For the text-containing cell, return its midpoint in [x, y] coordinate format. 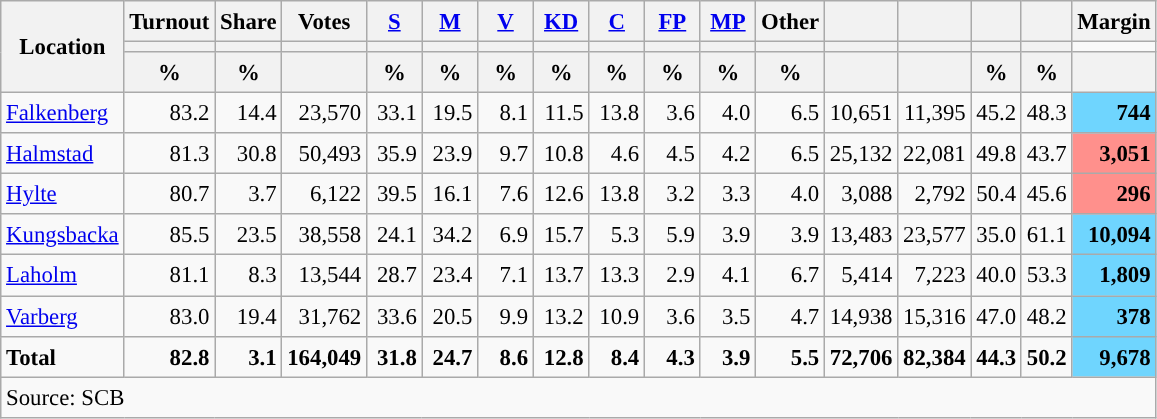
15.7 [561, 234]
V [506, 22]
13.7 [561, 276]
23.5 [248, 234]
2.9 [673, 276]
Turnout [170, 22]
4.7 [790, 316]
6.7 [790, 276]
164,049 [324, 356]
1,809 [1114, 276]
45.6 [1046, 194]
Share [248, 22]
S [395, 22]
3.7 [248, 194]
378 [1114, 316]
Location [62, 47]
Halmstad [62, 154]
8.4 [617, 356]
24.7 [450, 356]
19.4 [248, 316]
9.9 [506, 316]
13.2 [561, 316]
Votes [324, 22]
8.1 [506, 114]
25,132 [862, 154]
31,762 [324, 316]
15,316 [934, 316]
Varberg [62, 316]
43.7 [1046, 154]
296 [1114, 194]
50.2 [1046, 356]
KD [561, 22]
2,792 [934, 194]
3.3 [728, 194]
6,122 [324, 194]
Margin [1114, 22]
20.5 [450, 316]
82,384 [934, 356]
33.6 [395, 316]
85.5 [170, 234]
23,570 [324, 114]
24.1 [395, 234]
30.8 [248, 154]
5.9 [673, 234]
4.2 [728, 154]
39.5 [395, 194]
7,223 [934, 276]
7.1 [506, 276]
35.0 [996, 234]
5,414 [862, 276]
35.9 [395, 154]
744 [1114, 114]
10,651 [862, 114]
14,938 [862, 316]
10.8 [561, 154]
13,544 [324, 276]
Source: SCB [578, 398]
3.2 [673, 194]
50,493 [324, 154]
12.6 [561, 194]
49.8 [996, 154]
6.9 [506, 234]
45.2 [996, 114]
22,081 [934, 154]
23.4 [450, 276]
40.0 [996, 276]
28.7 [395, 276]
8.6 [506, 356]
81.1 [170, 276]
83.0 [170, 316]
3.5 [728, 316]
10.9 [617, 316]
M [450, 22]
13,483 [862, 234]
31.8 [395, 356]
48.3 [1046, 114]
80.7 [170, 194]
50.4 [996, 194]
16.1 [450, 194]
4.3 [673, 356]
Laholm [62, 276]
23.9 [450, 154]
Falkenberg [62, 114]
44.3 [996, 356]
C [617, 22]
8.3 [248, 276]
5.3 [617, 234]
10,094 [1114, 234]
34.2 [450, 234]
11,395 [934, 114]
72,706 [862, 356]
5.5 [790, 356]
Hylte [62, 194]
11.5 [561, 114]
Total [62, 356]
3,088 [862, 194]
53.3 [1046, 276]
23,577 [934, 234]
4.5 [673, 154]
61.1 [1046, 234]
3.1 [248, 356]
38,558 [324, 234]
48.2 [1046, 316]
4.6 [617, 154]
19.5 [450, 114]
13.3 [617, 276]
9.7 [506, 154]
81.3 [170, 154]
47.0 [996, 316]
4.1 [728, 276]
FP [673, 22]
33.1 [395, 114]
82.8 [170, 356]
14.4 [248, 114]
MP [728, 22]
3,051 [1114, 154]
Other [790, 22]
12.8 [561, 356]
Kungsbacka [62, 234]
7.6 [506, 194]
9,678 [1114, 356]
83.2 [170, 114]
